Identify which cell holds the provided text, then report its (X, Y) central coordinate. 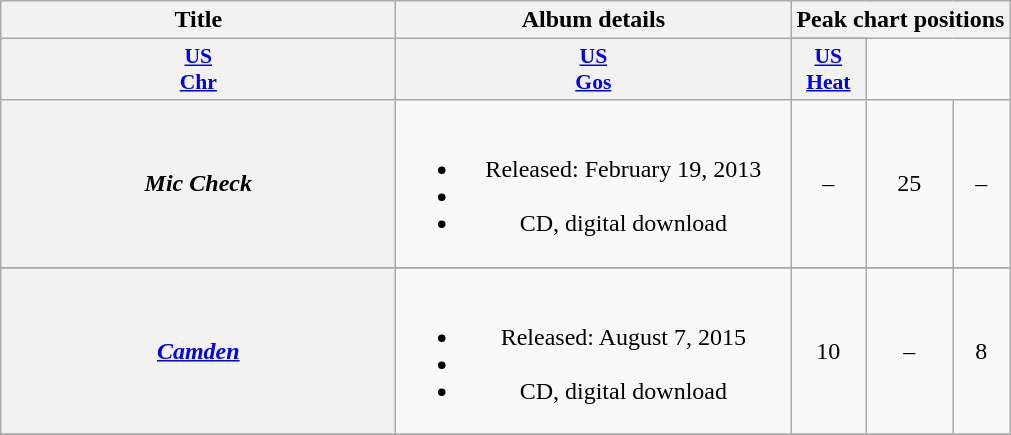
USGos (594, 70)
Album details (594, 20)
Peak chart positions (900, 20)
USHeat (828, 70)
8 (982, 350)
Title (198, 20)
Released: August 7, 2015CD, digital download (594, 350)
Mic Check (198, 184)
Released: February 19, 2013CD, digital download (594, 184)
USChr (198, 70)
Camden (198, 350)
25 (910, 184)
10 (828, 350)
